Pinpoint the cell where the given text exists, returning its [x, y] midpoint coordinate. 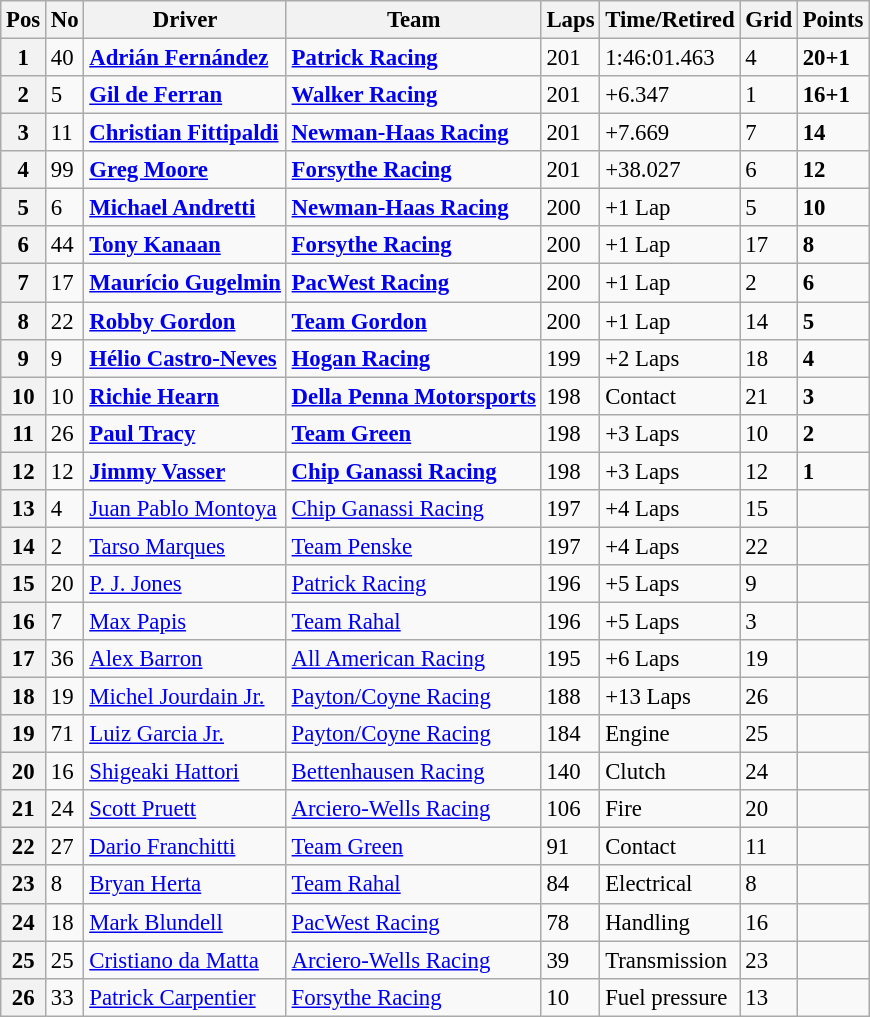
Hélio Castro-Neves [185, 358]
Della Penna Motorsports [414, 396]
+38.027 [670, 170]
Max Papis [185, 621]
Bryan Herta [185, 885]
16+1 [832, 95]
Juan Pablo Montoya [185, 509]
Team Penske [414, 546]
Jimmy Vasser [185, 471]
+2 Laps [670, 358]
Maurício Gugelmin [185, 283]
Transmission [670, 960]
+13 Laps [670, 697]
All American Racing [414, 659]
39 [570, 960]
Luiz Garcia Jr. [185, 734]
Michel Jourdain Jr. [185, 697]
199 [570, 358]
Team [414, 20]
Gil de Ferran [185, 95]
91 [570, 847]
+7.669 [670, 133]
+6.347 [670, 95]
184 [570, 734]
Points [832, 20]
20+1 [832, 58]
Clutch [670, 772]
Greg Moore [185, 170]
Tony Kanaan [185, 245]
Handling [670, 922]
Electrical [670, 885]
Tarso Marques [185, 546]
Team Gordon [414, 321]
Adrián Fernández [185, 58]
Alex Barron [185, 659]
Walker Racing [414, 95]
44 [65, 245]
Time/Retired [670, 20]
No [65, 20]
Pos [24, 20]
+6 Laps [670, 659]
Michael Andretti [185, 208]
33 [65, 997]
Engine [670, 734]
84 [570, 885]
Christian Fittipaldi [185, 133]
Bettenhausen Racing [414, 772]
Driver [185, 20]
Paul Tracy [185, 433]
Cristiano da Matta [185, 960]
99 [65, 170]
Laps [570, 20]
78 [570, 922]
40 [65, 58]
Dario Franchitti [185, 847]
106 [570, 809]
Shigeaki Hattori [185, 772]
Richie Hearn [185, 396]
27 [65, 847]
71 [65, 734]
Scott Pruett [185, 809]
Fuel pressure [670, 997]
Fire [670, 809]
195 [570, 659]
Grid [768, 20]
P. J. Jones [185, 584]
Hogan Racing [414, 358]
36 [65, 659]
188 [570, 697]
Mark Blundell [185, 922]
140 [570, 772]
1:46:01.463 [670, 58]
Robby Gordon [185, 321]
Patrick Carpentier [185, 997]
